Return the (x, y) coordinate for the center point of the cell that contains the specified text.  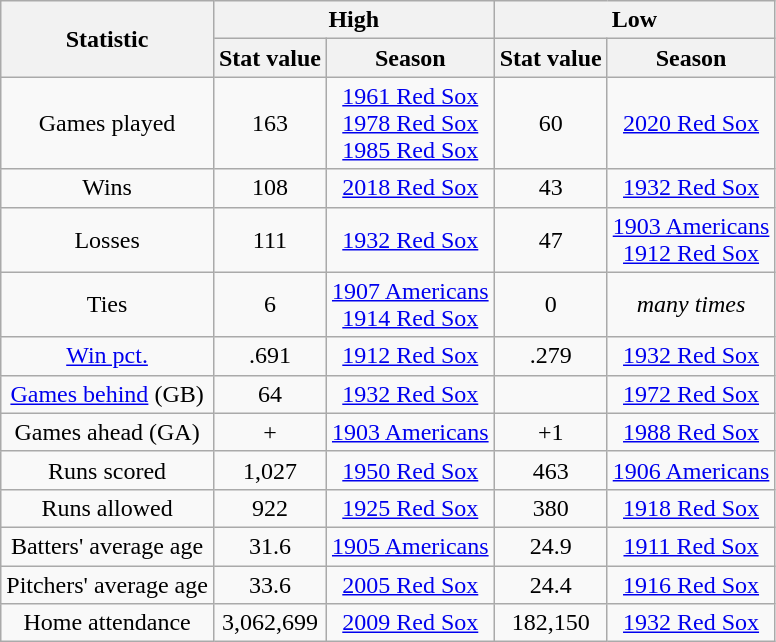
1972 Red Sox (691, 394)
Losses (108, 240)
0 (550, 304)
1903 Americans (410, 432)
1988 Red Sox (691, 432)
1961 Red Sox1978 Red Sox1985 Red Sox (410, 123)
47 (550, 240)
+ (270, 432)
+1 (550, 432)
111 (270, 240)
2005 Red Sox (410, 585)
6 (270, 304)
1911 Red Sox (691, 546)
24.4 (550, 585)
24.9 (550, 546)
Games ahead (GA) (108, 432)
Ties (108, 304)
Wins (108, 188)
60 (550, 123)
1925 Red Sox (410, 508)
1916 Red Sox (691, 585)
Games played (108, 123)
33.6 (270, 585)
Win pct. (108, 356)
43 (550, 188)
2020 Red Sox (691, 123)
64 (270, 394)
Home attendance (108, 623)
Pitchers' average age (108, 585)
1912 Red Sox (410, 356)
High (354, 20)
380 (550, 508)
Games behind (GB) (108, 394)
1,027 (270, 470)
Runs allowed (108, 508)
Batters' average age (108, 546)
1905 Americans (410, 546)
many times (691, 304)
163 (270, 123)
1907 Americans1914 Red Sox (410, 304)
2009 Red Sox (410, 623)
1906 Americans (691, 470)
3,062,699 (270, 623)
2018 Red Sox (410, 188)
1950 Red Sox (410, 470)
463 (550, 470)
922 (270, 508)
.279 (550, 356)
1918 Red Sox (691, 508)
1903 Americans1912 Red Sox (691, 240)
Runs scored (108, 470)
Low (634, 20)
Statistic (108, 39)
31.6 (270, 546)
108 (270, 188)
182,150 (550, 623)
.691 (270, 356)
